Find where the given text appears and provide that cell's center as [x, y] coordinate. 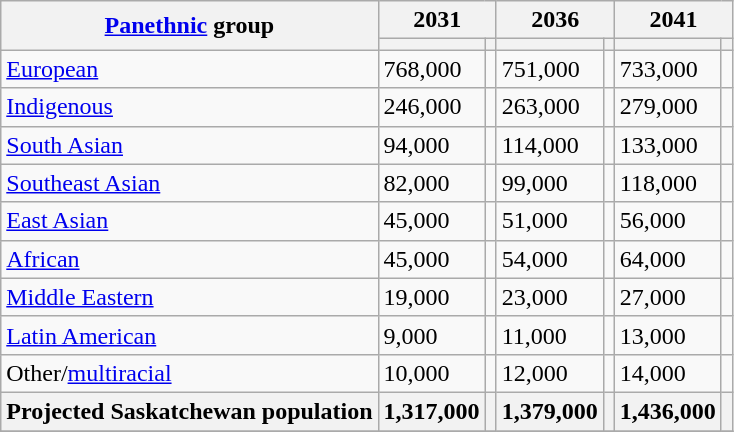
South Asian [190, 145]
94,000 [432, 145]
Panethnic group [190, 26]
733,000 [668, 69]
2031 [437, 20]
64,000 [668, 259]
19,000 [432, 297]
10,000 [432, 373]
51,000 [550, 221]
751,000 [550, 69]
99,000 [550, 183]
Southeast Asian [190, 183]
African [190, 259]
1,379,000 [550, 411]
768,000 [432, 69]
9,000 [432, 335]
Projected Saskatchewan population [190, 411]
246,000 [432, 107]
12,000 [550, 373]
14,000 [668, 373]
13,000 [668, 335]
1,436,000 [668, 411]
2041 [673, 20]
263,000 [550, 107]
Middle Eastern [190, 297]
54,000 [550, 259]
European [190, 69]
56,000 [668, 221]
1,317,000 [432, 411]
Indigenous [190, 107]
Latin American [190, 335]
Other/multiracial [190, 373]
118,000 [668, 183]
East Asian [190, 221]
114,000 [550, 145]
23,000 [550, 297]
2036 [555, 20]
11,000 [550, 335]
27,000 [668, 297]
133,000 [668, 145]
82,000 [432, 183]
279,000 [668, 107]
